Provide the (X, Y) coordinate of the cell's center where the given text is located.  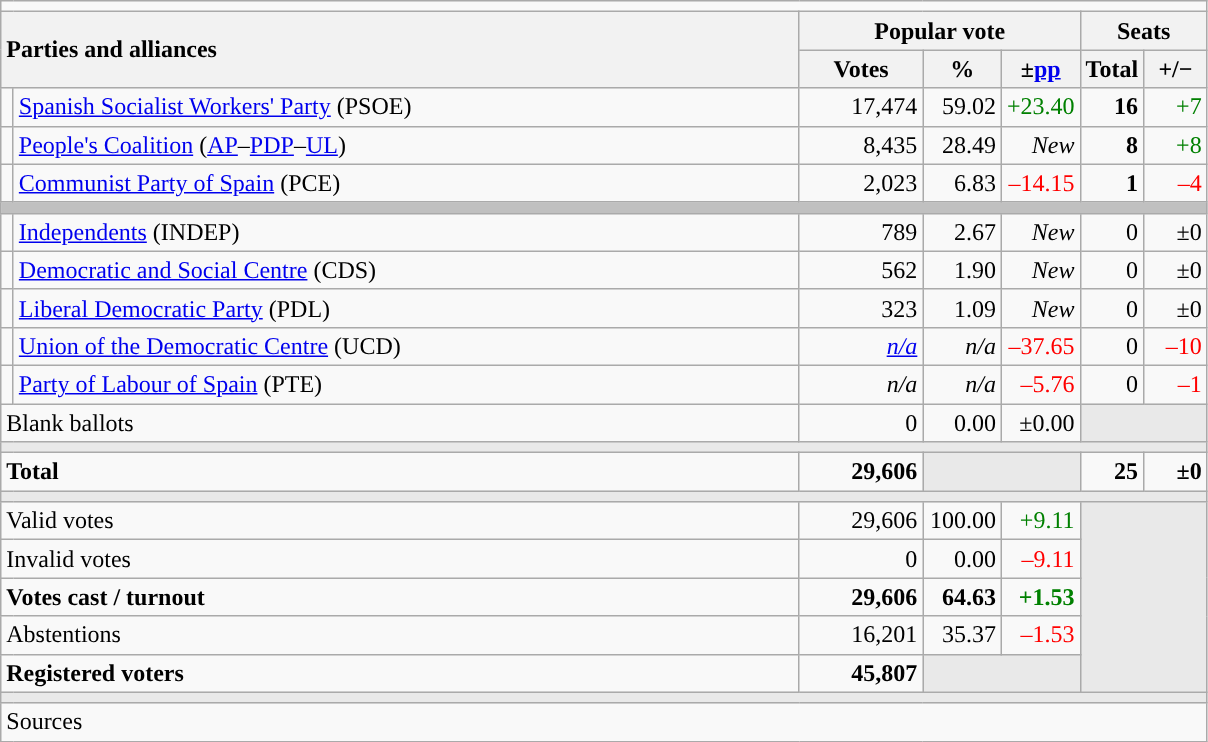
Votes cast / turnout (400, 597)
+23.40 (1040, 107)
–37.65 (1040, 346)
–5.76 (1040, 384)
Abstentions (400, 635)
–9.11 (1040, 559)
1.09 (962, 308)
–10 (1176, 346)
Invalid votes (400, 559)
+/− (1176, 69)
8,435 (861, 145)
–14.15 (1040, 183)
35.37 (962, 635)
Independents (INDEP) (406, 232)
Communist Party of Spain (PCE) (406, 183)
64.63 (962, 597)
±0.00 (1040, 423)
100.00 (962, 521)
Spanish Socialist Workers' Party (PSOE) (406, 107)
323 (861, 308)
People's Coalition (AP–PDP–UL) (406, 145)
Popular vote (940, 31)
16,201 (861, 635)
+1.53 (1040, 597)
±pp (1040, 69)
Seats (1144, 31)
8 (1112, 145)
Democratic and Social Centre (CDS) (406, 270)
1 (1112, 183)
789 (861, 232)
Votes (861, 69)
Sources (604, 722)
% (962, 69)
16 (1112, 107)
Valid votes (400, 521)
Union of the Democratic Centre (UCD) (406, 346)
1.90 (962, 270)
Liberal Democratic Party (PDL) (406, 308)
6.83 (962, 183)
Party of Labour of Spain (PTE) (406, 384)
28.49 (962, 145)
25 (1112, 472)
–1.53 (1040, 635)
+7 (1176, 107)
–4 (1176, 183)
2.67 (962, 232)
2,023 (861, 183)
45,807 (861, 673)
Parties and alliances (400, 50)
Registered voters (400, 673)
562 (861, 270)
Blank ballots (400, 423)
–1 (1176, 384)
17,474 (861, 107)
+9.11 (1040, 521)
+8 (1176, 145)
59.02 (962, 107)
